Search for the cell housing the specified text and yield its (X, Y) center coordinate. 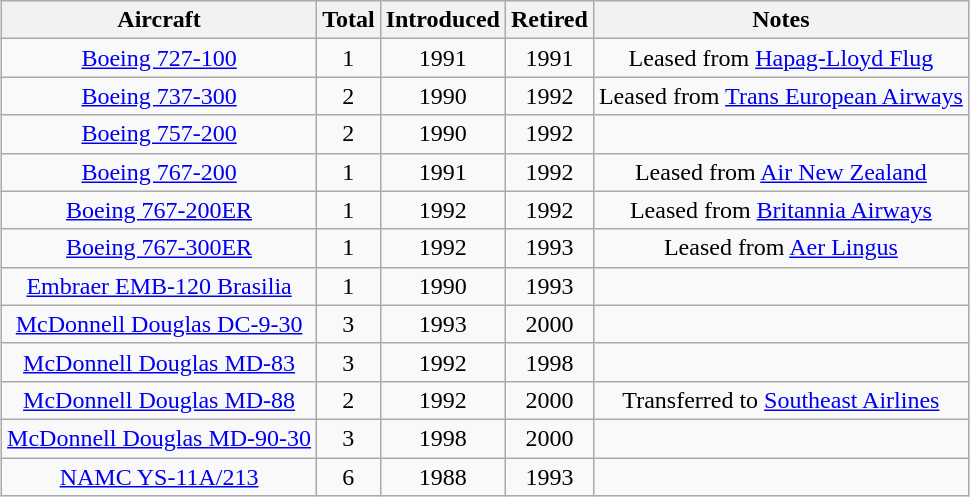
Boeing 767-300ER (160, 248)
Leased from Trans European Airways (780, 96)
6 (349, 477)
Boeing 757-200 (160, 134)
1988 (442, 477)
McDonnell Douglas MD-88 (160, 400)
NAMC YS-11A/213 (160, 477)
Boeing 767-200ER (160, 210)
Leased from Hapag-Lloyd Flug (780, 58)
Aircraft (160, 20)
Leased from Aer Lingus (780, 248)
Introduced (442, 20)
McDonnell Douglas MD-83 (160, 362)
Embraer EMB-120 Brasilia (160, 286)
Notes (780, 20)
McDonnell Douglas DC-9-30 (160, 324)
Boeing 737-300 (160, 96)
Boeing 727-100 (160, 58)
McDonnell Douglas MD-90-30 (160, 438)
Leased from Britannia Airways (780, 210)
Retired (549, 20)
Leased from Air New Zealand (780, 172)
Total (349, 20)
Transferred to Southeast Airlines (780, 400)
Boeing 767-200 (160, 172)
